Return the (X, Y) coordinate for the center point of the cell that contains the specified text.  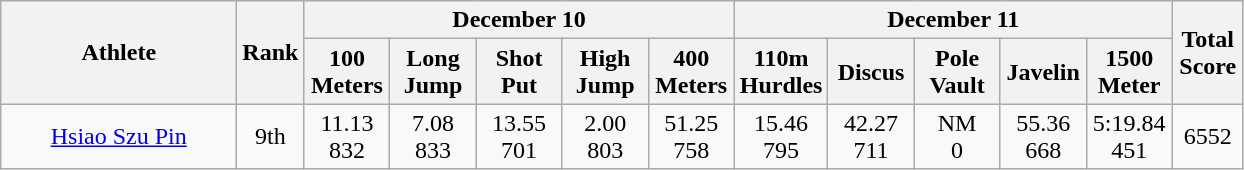
NM0 (957, 136)
55.36668 (1043, 136)
1500 Meter (1129, 72)
42.27711 (871, 136)
Rank (270, 52)
110m Hurdles (781, 72)
Pole Vault (957, 72)
15.46795 (781, 136)
Discus (871, 72)
Long Jump (433, 72)
7.08833 (433, 136)
51.25758 (691, 136)
13.55701 (519, 136)
December 11 (953, 20)
TotalScore (1208, 52)
High Jump (605, 72)
6552 (1208, 136)
December 10 (519, 20)
Hsiao Szu Pin (119, 136)
Athlete (119, 52)
400 Meters (691, 72)
2.00803 (605, 136)
Shot Put (519, 72)
100 Meters (347, 72)
5:19.84451 (1129, 136)
11.13832 (347, 136)
9th (270, 136)
Javelin (1043, 72)
